Output the [X, Y] coordinate of the center of the cell containing the given text.  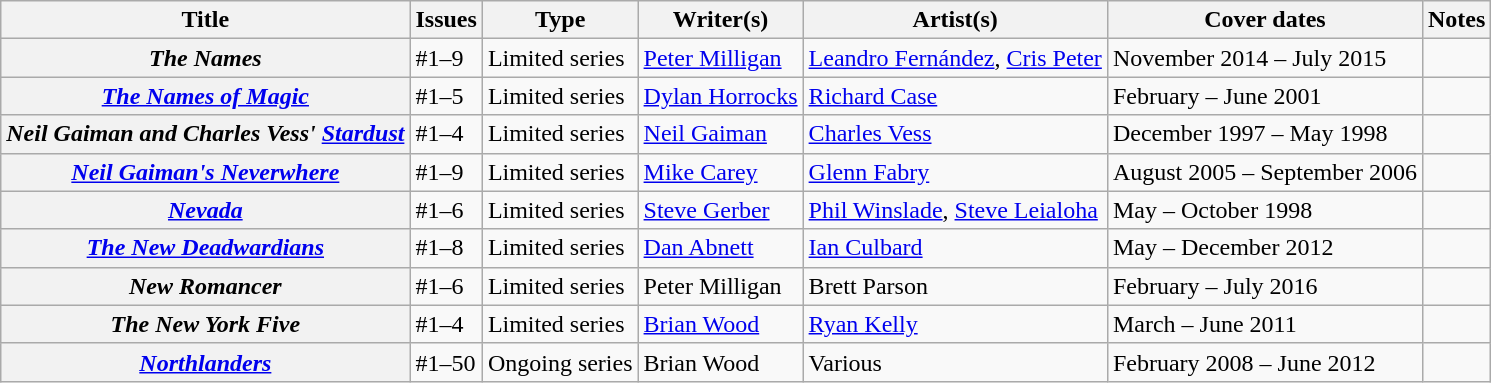
Mike Carey [720, 172]
Issues [446, 20]
Neil Gaiman's Neverwhere [206, 172]
Title [206, 20]
March – June 2011 [1264, 324]
Writer(s) [720, 20]
Charles Vess [955, 134]
May – October 1998 [1264, 210]
The New York Five [206, 324]
February – June 2001 [1264, 96]
Ian Culbard [955, 248]
#1–8 [446, 248]
December 1997 – May 1998 [1264, 134]
Richard Case [955, 96]
The Names of Magic [206, 96]
#1–50 [446, 362]
The Names [206, 58]
Glenn Fabry [955, 172]
#1–5 [446, 96]
Northlanders [206, 362]
Nevada [206, 210]
Phil Winslade, Steve Leialoha [955, 210]
Leandro Fernández, Cris Peter [955, 58]
Cover dates [1264, 20]
Brett Parson [955, 286]
Dylan Horrocks [720, 96]
February 2008 – June 2012 [1264, 362]
November 2014 – July 2015 [1264, 58]
Dan Abnett [720, 248]
Notes [1456, 20]
Neil Gaiman [720, 134]
Various [955, 362]
Ryan Kelly [955, 324]
Ongoing series [560, 362]
New Romancer [206, 286]
August 2005 – September 2006 [1264, 172]
The New Deadwardians [206, 248]
Steve Gerber [720, 210]
Artist(s) [955, 20]
Neil Gaiman and Charles Vess' Stardust [206, 134]
February – July 2016 [1264, 286]
May – December 2012 [1264, 248]
Type [560, 20]
